Extract the (x, y) coordinate from the center of the cell holding the provided text.  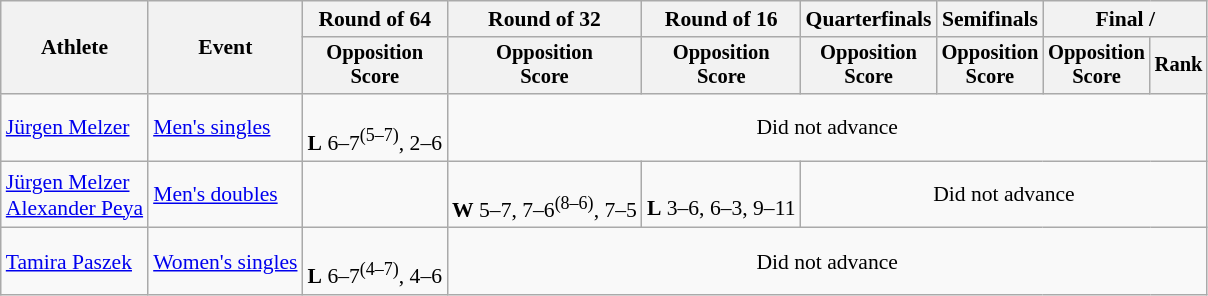
L 6–7(5–7), 2–6 (375, 128)
Jürgen Melzer (74, 128)
L 3–6, 6–3, 9–11 (722, 194)
Round of 16 (722, 19)
Round of 64 (375, 19)
Semifinals (990, 19)
Men's doubles (225, 194)
Athlete (74, 48)
Tamira Paszek (74, 262)
Round of 32 (544, 19)
Event (225, 48)
W 5–7, 7–6(8–6), 7–5 (544, 194)
Final / (1125, 19)
Jürgen MelzerAlexander Peya (74, 194)
Men's singles (225, 128)
Women's singles (225, 262)
Quarterfinals (869, 19)
L 6–7(4–7), 4–6 (375, 262)
Rank (1179, 66)
